Determine the (X, Y) coordinate at the center of the cell enclosing the given text.  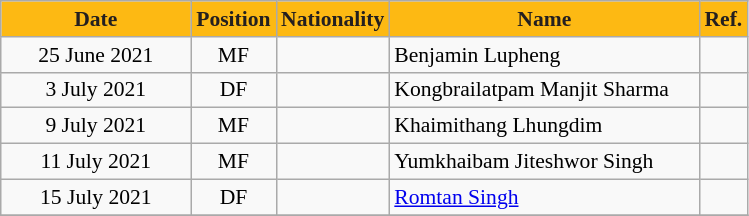
Nationality (332, 19)
Benjamin Lupheng (544, 55)
Kongbrailatpam Manjit Sharma (544, 90)
Ref. (723, 19)
25 June 2021 (96, 55)
15 July 2021 (96, 197)
3 July 2021 (96, 90)
Romtan Singh (544, 197)
11 July 2021 (96, 162)
9 July 2021 (96, 126)
Date (96, 19)
Position (234, 19)
Khaimithang Lhungdim (544, 126)
Name (544, 19)
Yumkhaibam Jiteshwor Singh (544, 162)
